Provide the [x, y] coordinate of the cell's center where the given text is located.  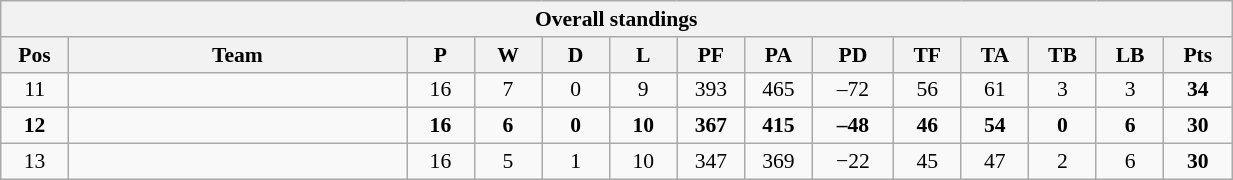
TB [1063, 55]
12 [35, 126]
13 [35, 162]
W [508, 55]
5 [508, 162]
−22 [852, 162]
54 [995, 126]
PF [711, 55]
47 [995, 162]
Overall standings [616, 19]
–48 [852, 126]
–72 [852, 90]
415 [779, 126]
7 [508, 90]
45 [927, 162]
TF [927, 55]
D [576, 55]
PA [779, 55]
11 [35, 90]
9 [643, 90]
56 [927, 90]
Team [237, 55]
367 [711, 126]
465 [779, 90]
L [643, 55]
34 [1198, 90]
Pos [35, 55]
393 [711, 90]
46 [927, 126]
347 [711, 162]
369 [779, 162]
P [441, 55]
61 [995, 90]
Pts [1198, 55]
2 [1063, 162]
PD [852, 55]
TA [995, 55]
1 [576, 162]
LB [1130, 55]
